Locate the cell with the specified text and output its [x, y] center coordinate. 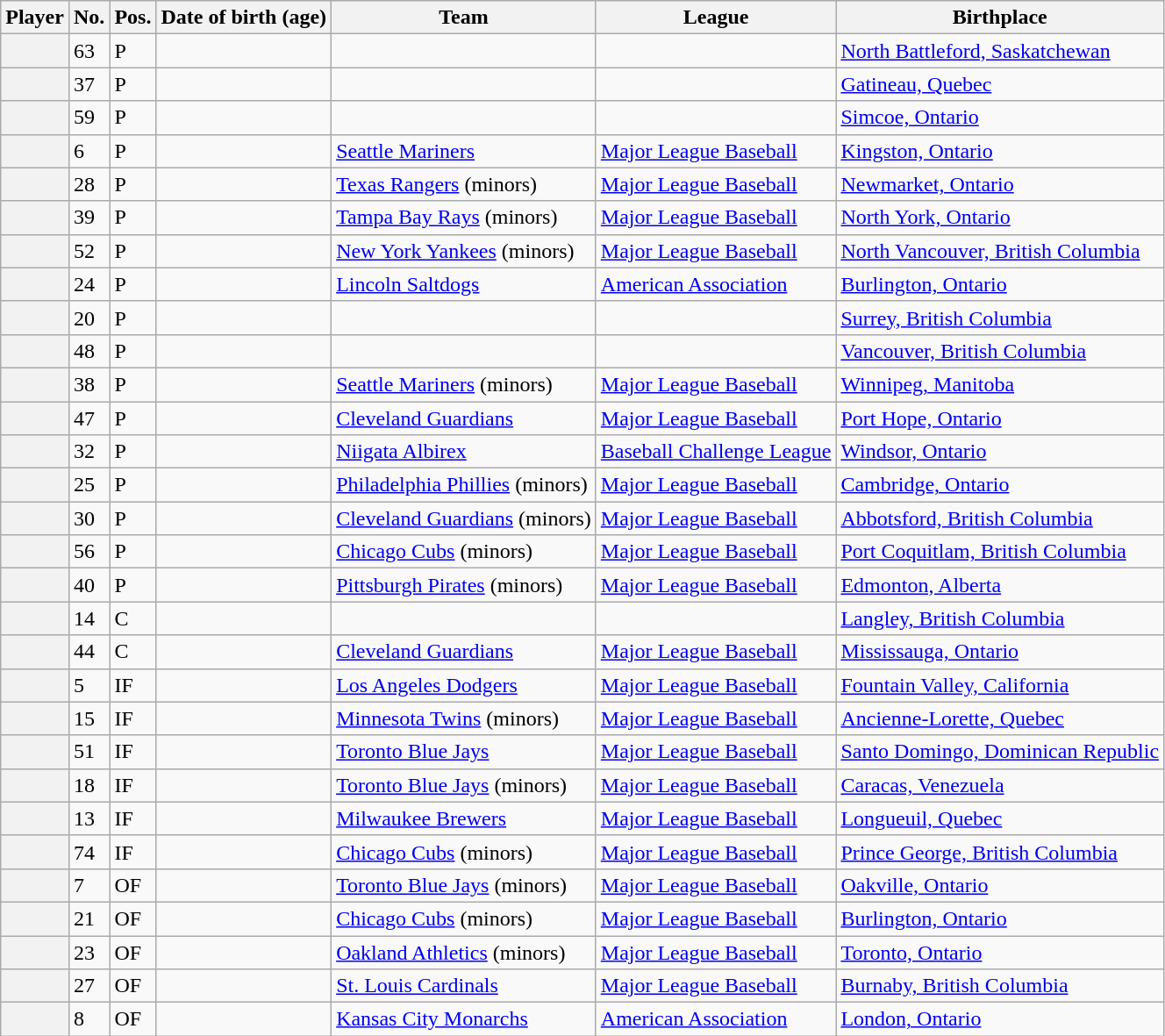
Port Coquitlam, British Columbia [1000, 552]
Seattle Mariners [464, 151]
North Vancouver, British Columbia [1000, 251]
59 [89, 118]
Gatineau, Quebec [1000, 84]
Philadelphia Phillies (minors) [464, 485]
Minnesota Twins (minors) [464, 718]
Team [464, 18]
74 [89, 852]
Oakville, Ontario [1000, 885]
52 [89, 251]
Windsor, Ontario [1000, 452]
Prince George, British Columbia [1000, 852]
48 [89, 351]
21 [89, 918]
13 [89, 818]
Cambridge, Ontario [1000, 485]
Fountain Valley, California [1000, 685]
27 [89, 986]
Date of birth (age) [244, 18]
Longueuil, Quebec [1000, 818]
15 [89, 718]
Ancienne-Lorette, Quebec [1000, 718]
Vancouver, British Columbia [1000, 351]
63 [89, 51]
30 [89, 518]
Mississauga, Ontario [1000, 652]
Surrey, British Columbia [1000, 318]
Abbotsford, British Columbia [1000, 518]
18 [89, 785]
51 [89, 752]
Seattle Mariners (minors) [464, 384]
Lincoln Saltdogs [464, 284]
23 [89, 952]
No. [89, 18]
Port Hope, Ontario [1000, 418]
St. Louis Cardinals [464, 986]
League [716, 18]
Edmonton, Alberta [1000, 585]
Player [35, 18]
Pittsburgh Pirates (minors) [464, 585]
Texas Rangers (minors) [464, 184]
32 [89, 452]
Kansas City Monarchs [464, 1019]
7 [89, 885]
Langley, British Columbia [1000, 618]
Caracas, Venezuela [1000, 785]
Oakland Athletics (minors) [464, 952]
Toronto, Ontario [1000, 952]
Burnaby, British Columbia [1000, 986]
Toronto Blue Jays [464, 752]
Santo Domingo, Dominican Republic [1000, 752]
Pos. [133, 18]
Niigata Albirex [464, 452]
Simcoe, Ontario [1000, 118]
Winnipeg, Manitoba [1000, 384]
25 [89, 485]
Kingston, Ontario [1000, 151]
London, Ontario [1000, 1019]
6 [89, 151]
24 [89, 284]
47 [89, 418]
38 [89, 384]
28 [89, 184]
39 [89, 218]
44 [89, 652]
37 [89, 84]
20 [89, 318]
5 [89, 685]
New York Yankees (minors) [464, 251]
Los Angeles Dodgers [464, 685]
Cleveland Guardians (minors) [464, 518]
Milwaukee Brewers [464, 818]
Birthplace [1000, 18]
14 [89, 618]
Baseball Challenge League [716, 452]
Newmarket, Ontario [1000, 184]
8 [89, 1019]
56 [89, 552]
40 [89, 585]
North Battleford, Saskatchewan [1000, 51]
North York, Ontario [1000, 218]
Tampa Bay Rays (minors) [464, 218]
